Identify which cell holds the provided text, then report its (X, Y) central coordinate. 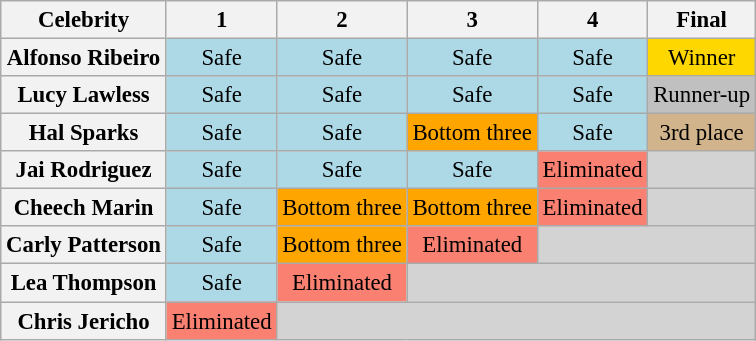
Runner-up (702, 95)
4 (592, 20)
Jai Rodriguez (84, 170)
2 (342, 20)
Lucy Lawless (84, 95)
Carly Patterson (84, 245)
Cheech Marin (84, 208)
Chris Jericho (84, 321)
Hal Sparks (84, 133)
3rd place (702, 133)
Final (702, 20)
Winner (702, 58)
1 (222, 20)
3 (472, 20)
Alfonso Ribeiro (84, 58)
Lea Thompson (84, 283)
Celebrity (84, 20)
